Search for the cell housing the specified text and yield its (X, Y) center coordinate. 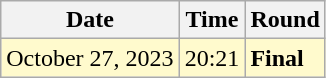
Round (285, 20)
Date (90, 20)
Final (285, 58)
Time (212, 20)
20:21 (212, 58)
October 27, 2023 (90, 58)
